Determine the [X, Y] coordinate at the center of the cell enclosing the given text.  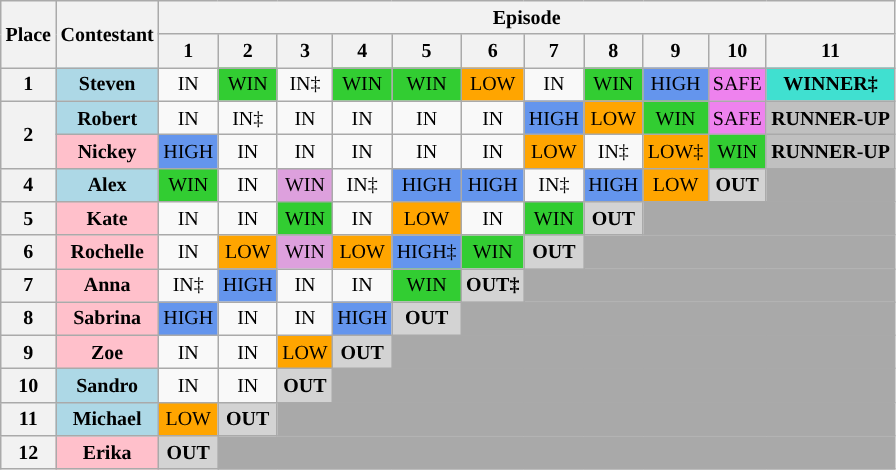
OUT‡ [492, 286]
Kate [108, 218]
Sandro [108, 386]
Zoe [108, 352]
Erika [108, 452]
Nickey [108, 152]
Episode [527, 18]
3 [304, 52]
Michael [108, 420]
Anna [108, 286]
Place [28, 34]
Sabrina [108, 318]
Contestant [108, 34]
HIGH‡ [426, 252]
Robert [108, 118]
Rochelle [108, 252]
LOW‡ [676, 152]
Steven [108, 84]
Alex [108, 184]
12 [28, 452]
WINNER‡ [830, 84]
